Scan for the cell matching the given text and deliver its (X, Y) coordinate at center. 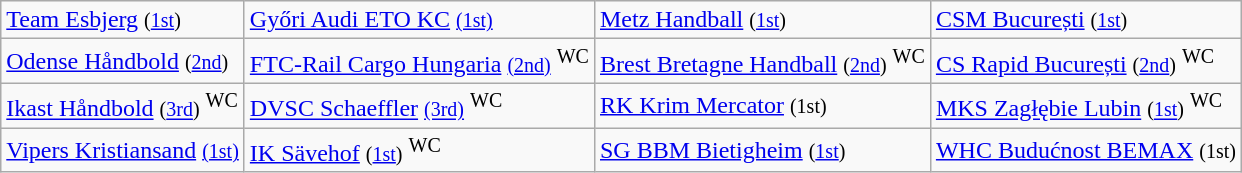
MKS Zagłębie Lubin (1st) WC (1086, 106)
Vipers Kristiansand (1st) (123, 150)
DVSC Schaeffler (3rd) WC (419, 106)
RK Krim Mercator (1st) (762, 106)
IK Sävehof (1st) WC (419, 150)
Odense Håndbold (2nd) (123, 62)
Brest Bretagne Handball (2nd) WC (762, 62)
FTC-Rail Cargo Hungaria (2nd) WC (419, 62)
Ikast Håndbold (3rd) WC (123, 106)
Győri Audi ETO KC (1st) (419, 20)
Team Esbjerg (1st) (123, 20)
SG BBM Bietigheim (1st) (762, 150)
CSM București (1st) (1086, 20)
WHC Budućnost BEMAX (1st) (1086, 150)
CS Rapid București (2nd) WC (1086, 62)
Metz Handball (1st) (762, 20)
